Extract the (x, y) coordinate from the center of the cell holding the provided text.  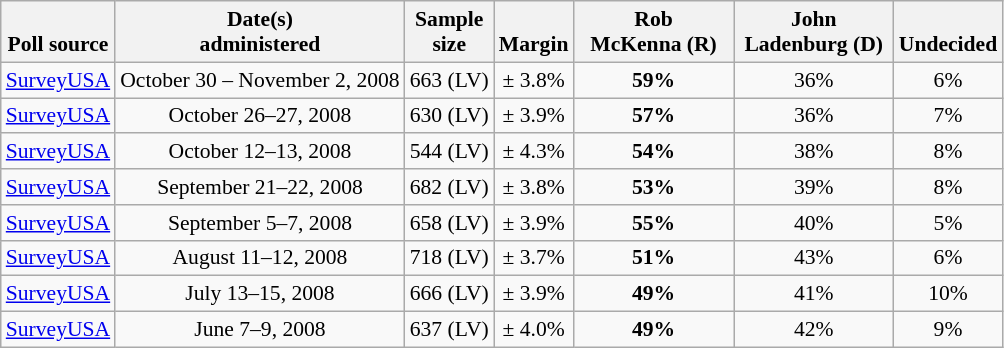
544 (LV) (450, 152)
658 (LV) (450, 223)
Date(s)administered (260, 32)
53% (653, 187)
October 30 – November 2, 2008 (260, 80)
7% (948, 116)
September 21–22, 2008 (260, 187)
666 (LV) (450, 294)
51% (653, 258)
43% (814, 258)
October 12–13, 2008 (260, 152)
718 (LV) (450, 258)
10% (948, 294)
55% (653, 223)
637 (LV) (450, 330)
September 5–7, 2008 (260, 223)
RobMcKenna (R) (653, 32)
Samplesize (450, 32)
42% (814, 330)
57% (653, 116)
August 11–12, 2008 (260, 258)
38% (814, 152)
630 (LV) (450, 116)
Undecided (948, 32)
July 13–15, 2008 (260, 294)
682 (LV) (450, 187)
39% (814, 187)
Margin (534, 32)
40% (814, 223)
± 4.0% (534, 330)
June 7–9, 2008 (260, 330)
54% (653, 152)
9% (948, 330)
5% (948, 223)
October 26–27, 2008 (260, 116)
41% (814, 294)
± 4.3% (534, 152)
663 (LV) (450, 80)
59% (653, 80)
Poll source (58, 32)
JohnLadenburg (D) (814, 32)
± 3.7% (534, 258)
